Search for the cell housing the specified text and yield its (x, y) center coordinate. 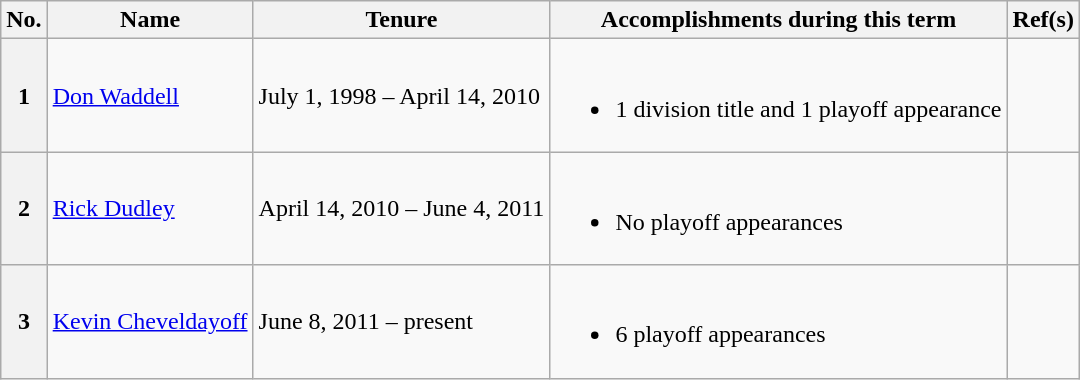
6 playoff appearances (778, 322)
2 (24, 208)
Accomplishments during this term (778, 20)
Don Waddell (150, 96)
Rick Dudley (150, 208)
1 (24, 96)
No. (24, 20)
June 8, 2011 – present (402, 322)
April 14, 2010 – June 4, 2011 (402, 208)
1 division title and 1 playoff appearance (778, 96)
Kevin Cheveldayoff (150, 322)
No playoff appearances (778, 208)
Name (150, 20)
3 (24, 322)
July 1, 1998 – April 14, 2010 (402, 96)
Tenure (402, 20)
Ref(s) (1043, 20)
